Return the (X, Y) coordinate for the center point of the cell that contains the specified text.  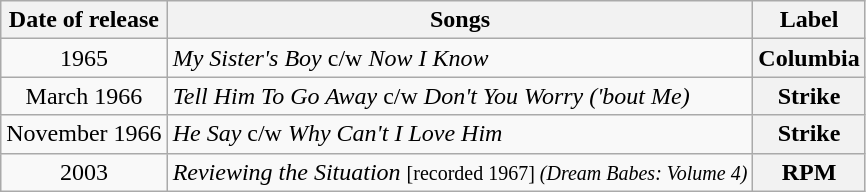
Tell Him To Go Away c/w Don't You Worry ('bout Me) (460, 96)
1965 (84, 58)
He Say c/w Why Can't I Love Him (460, 134)
Columbia (809, 58)
Reviewing the Situation [recorded 1967] (Dream Babes: Volume 4) (460, 172)
My Sister's Boy c/w Now I Know (460, 58)
Date of release (84, 20)
Songs (460, 20)
Label (809, 20)
2003 (84, 172)
March 1966 (84, 96)
RPM (809, 172)
November 1966 (84, 134)
